Search for the cell housing the specified text and yield its (X, Y) center coordinate. 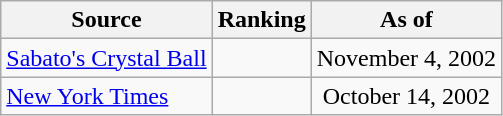
New York Times (106, 96)
Ranking (262, 20)
Source (106, 20)
As of (406, 20)
October 14, 2002 (406, 96)
November 4, 2002 (406, 58)
Sabato's Crystal Ball (106, 58)
